Detect which cell encompasses the target text, then output its [X, Y] center coordinate. 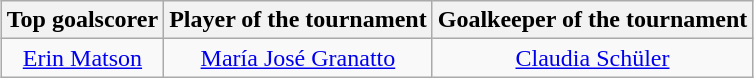
Goalkeeper of the tournament [592, 20]
María José Granatto [298, 58]
Top goalscorer [82, 20]
Erin Matson [82, 58]
Player of the tournament [298, 20]
Claudia Schüler [592, 58]
